Output the [x, y] coordinate of the center of the cell containing the given text.  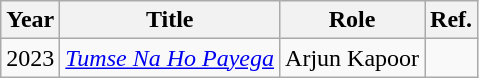
2023 [30, 58]
Role [352, 20]
Ref. [452, 20]
Year [30, 20]
Arjun Kapoor [352, 58]
Title [170, 20]
Tumse Na Ho Payega [170, 58]
